Detect which cell encompasses the target text, then output its [X, Y] center coordinate. 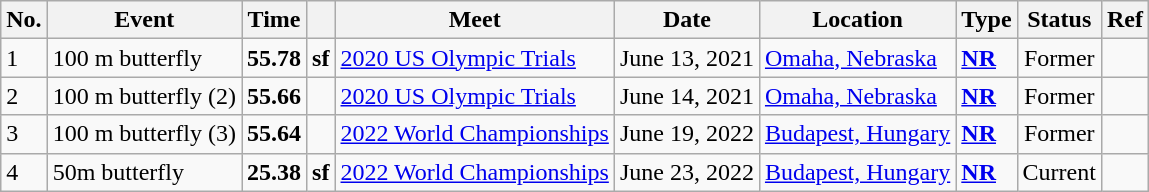
100 m butterfly [144, 58]
2 [24, 96]
100 m butterfly (3) [144, 134]
Time [274, 20]
55.78 [274, 58]
Status [1059, 20]
June 14, 2021 [686, 96]
Event [144, 20]
Current [1059, 172]
June 13, 2021 [686, 58]
Location [857, 20]
Meet [474, 20]
Ref [1124, 20]
50m butterfly [144, 172]
Type [986, 20]
55.66 [274, 96]
June 23, 2022 [686, 172]
100 m butterfly (2) [144, 96]
25.38 [274, 172]
Date [686, 20]
4 [24, 172]
1 [24, 58]
June 19, 2022 [686, 134]
No. [24, 20]
55.64 [274, 134]
3 [24, 134]
